Provide the [x, y] coordinate of the cell's center where the given text is located.  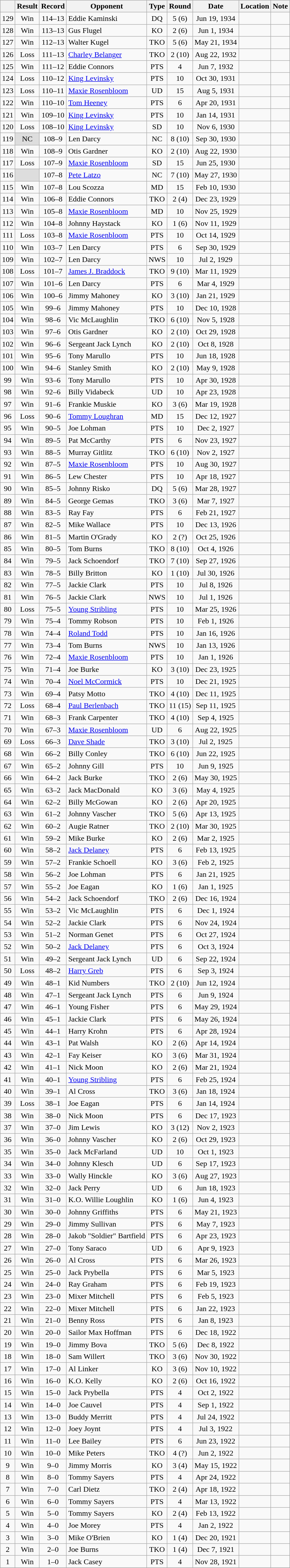
43 [8, 1055]
Dec 23, 1929 [216, 199]
66 [8, 778]
Mar 11, 1929 [216, 271]
Jimmy Bova [106, 1345]
Oct 3, 1924 [216, 947]
2 (?) [180, 537]
Type [157, 6]
45 [8, 1031]
111–12 [53, 67]
Benny Ross [106, 1321]
67–3 [53, 730]
Dec 18, 1922 [216, 1333]
George Gemas [106, 500]
May 21, 1934 [216, 42]
46–1 [53, 1007]
59–2 [53, 838]
68–3 [53, 717]
Jack Burke [106, 778]
98–6 [53, 320]
68–4 [53, 705]
99–6 [53, 308]
Billy Vidabeck [106, 392]
Joe Burke [106, 669]
Dec 7, 1921 [216, 1550]
62–2 [53, 802]
Apr 23, 1928 [216, 392]
29 [8, 1224]
94 [8, 440]
64 [8, 802]
51–2 [53, 935]
Jim Lewis [106, 1128]
Oct 4, 1926 [216, 549]
Harry Greb [106, 971]
28 [8, 1236]
Gus Flugel [106, 30]
May 21, 1923 [216, 1212]
66–2 [53, 754]
124 [8, 79]
Billy McGowan [106, 802]
25 [8, 1272]
Billy Britton [106, 573]
Jun 12, 1924 [216, 983]
97 [8, 404]
Sep 4, 1925 [216, 717]
71–4 [53, 669]
101–6 [53, 284]
116 [8, 175]
113–13 [53, 30]
Feb 13, 1922 [216, 1514]
Apr 14, 1924 [216, 1043]
Walter Kugel [106, 42]
Aug 5, 1931 [216, 91]
Aug 27, 1923 [216, 1176]
1 [8, 1562]
31–0 [53, 1200]
Jun 9, 1925 [216, 766]
71 [8, 717]
120 [8, 127]
85 [8, 549]
Dec 23, 1925 [216, 669]
107 [8, 284]
Stanley Smith [106, 368]
Oct 2, 1922 [216, 1393]
45–1 [53, 1019]
29–0 [53, 1224]
Jul 2, 1925 [216, 742]
101–7 [53, 271]
Nov 23, 1927 [216, 440]
96–6 [53, 344]
Mar 26, 1923 [216, 1260]
Jul 24, 1922 [216, 1417]
Nov 11, 1929 [216, 223]
Pat McCarthy [106, 440]
Jul 3, 1922 [216, 1429]
92–6 [53, 392]
56 [8, 898]
Mar 13, 1922 [216, 1501]
89 [8, 500]
44–1 [53, 1031]
Jun 18, 1923 [216, 1188]
28–0 [53, 1236]
62 [8, 826]
20 [8, 1333]
Sep 11, 1925 [216, 705]
72–4 [53, 657]
35–0 [53, 1152]
Jan 14, 1931 [216, 115]
Dec 8, 1922 [216, 1345]
Johnny Klesch [106, 1164]
Feb 25, 1924 [216, 1079]
Frank Carpenter [106, 717]
Dec 21, 1925 [216, 681]
Sep 27, 1926 [216, 561]
18 [8, 1357]
Jun 1, 1934 [216, 30]
Jan 1, 1926 [216, 657]
Jun 4, 1923 [216, 1200]
110–11 [53, 91]
Dec 10, 1928 [216, 308]
Sep 3, 1924 [216, 971]
K.O. Willie Loughlin [106, 1200]
56–2 [53, 874]
Jan 14, 1924 [216, 1103]
66–3 [53, 742]
Jun 9, 1924 [216, 995]
Aug 22, 1930 [216, 151]
79 [8, 621]
48–1 [53, 983]
Mar 30, 1925 [216, 826]
53 [8, 935]
22–0 [53, 1309]
Feb 13, 1925 [216, 850]
100–6 [53, 296]
13–0 [53, 1417]
65–2 [53, 766]
72 [8, 705]
123 [8, 91]
Nov 6, 1930 [216, 127]
128 [8, 30]
Jun 18, 1928 [216, 356]
126 [8, 54]
Nov 24, 1924 [216, 923]
Oct 8, 1928 [216, 344]
4 (?) [180, 1453]
36–0 [53, 1140]
Dec 16, 1924 [216, 898]
109–10 [53, 115]
27–0 [53, 1248]
24–0 [53, 1284]
9 (10) [180, 271]
K.O. Kelly [106, 1381]
77 [8, 645]
Oct 14, 1929 [216, 235]
68 [8, 754]
Oct 25, 1926 [216, 537]
111 [8, 235]
52–2 [53, 923]
109 [8, 259]
Dec 12, 1927 [216, 416]
Apr 13, 1925 [216, 814]
Apr 20, 1925 [216, 802]
Feb 2, 1925 [216, 862]
Nov 2, 1927 [216, 452]
Dec 17, 1923 [216, 1115]
84 [8, 561]
63–2 [53, 790]
52 [8, 947]
Jun 19, 1934 [216, 18]
7 [8, 1489]
90–5 [53, 428]
65 [8, 790]
11 [8, 1441]
107–9 [53, 163]
Pete Latzo [106, 175]
38–0 [53, 1115]
125 [8, 67]
85–5 [53, 488]
Oct 29, 1923 [216, 1140]
27 [8, 1248]
Feb 21, 1927 [216, 513]
42–1 [53, 1055]
Charley Belanger [106, 54]
6–0 [53, 1501]
7–0 [53, 1489]
106 [8, 296]
60–2 [53, 826]
May 15, 1922 [216, 1465]
95 [8, 428]
88–5 [53, 452]
Patsy Motto [106, 693]
86 [8, 537]
113 [8, 211]
31 [8, 1200]
Carl Dietz [106, 1489]
12–0 [53, 1429]
117 [8, 163]
Aug 30, 1927 [216, 464]
64–2 [53, 778]
Location [255, 6]
118 [8, 151]
40 [8, 1091]
30 [8, 1212]
Mar 2, 1925 [216, 838]
Mike Wallace [106, 525]
3 (12) [180, 1128]
89–5 [53, 440]
102–7 [53, 259]
76 [8, 657]
105–8 [53, 211]
18–0 [53, 1357]
Johnny Risko [106, 488]
42 [8, 1067]
Fay Keiser [106, 1055]
Note [280, 6]
Tommy Robson [106, 621]
23–0 [53, 1296]
49–2 [53, 959]
Sam Willert [106, 1357]
Joe Cauvel [106, 1405]
26 [8, 1260]
Dave Shade [106, 742]
Jul 2, 1929 [216, 259]
Al Linker [106, 1369]
Mar 31, 1924 [216, 1055]
Feb 5, 1923 [216, 1296]
13 [8, 1417]
112 [8, 223]
93–6 [53, 380]
54 [8, 923]
4–0 [53, 1526]
Mike Burke [106, 838]
110–12 [53, 79]
82 [8, 585]
Opponent [106, 6]
Joe Burns [106, 1550]
Kid Numbers [106, 983]
Dec 13, 1926 [216, 525]
36 [8, 1140]
Harry Krohn [106, 1031]
Jul 1, 1926 [216, 597]
Jun 25, 1930 [216, 163]
50 [8, 971]
Ray Graham [106, 1284]
38 [8, 1115]
90 [8, 488]
Sep 30, 1929 [216, 247]
14 [8, 1405]
Nov 5, 1928 [216, 320]
Oct 30, 1931 [216, 79]
48 [8, 995]
Feb 1, 1926 [216, 621]
51 [8, 959]
32–0 [53, 1188]
2–0 [53, 1550]
Jan 21, 1929 [216, 296]
110 [8, 247]
24 [8, 1284]
Apr 30, 1928 [216, 380]
12 [8, 1429]
Sailor Max Hoffman [106, 1333]
Norman Genet [106, 935]
Mar 25, 1926 [216, 609]
Murray Gitlitz [106, 452]
90–6 [53, 416]
11–0 [53, 1441]
Jan 13, 1926 [216, 645]
119 [8, 139]
87 [8, 525]
33 [8, 1176]
35 [8, 1152]
Oct 29, 1928 [216, 332]
77–5 [53, 585]
38–1 [53, 1103]
22 [8, 1309]
112–13 [53, 42]
103–8 [53, 235]
91 [8, 476]
80 [8, 609]
9 [8, 1465]
5 [8, 1514]
87–5 [53, 464]
Jan 2, 1922 [216, 1526]
114 [8, 199]
Oct 1, 1923 [216, 1152]
Martin O'Grady [106, 537]
53–2 [53, 910]
84–5 [53, 500]
Apr 24, 1922 [216, 1477]
May 27, 1930 [216, 175]
Jul 30, 1926 [216, 573]
Tony Saraco [106, 1248]
41–1 [53, 1067]
Oct 27, 1924 [216, 935]
75–5 [53, 609]
Jun 22, 1925 [216, 754]
Nov 28, 1921 [216, 1562]
Aug 22, 1932 [216, 54]
Apr 18, 1927 [216, 476]
98 [8, 392]
121 [8, 115]
78–5 [53, 573]
5–0 [53, 1514]
47 [8, 1007]
Mar 4, 1929 [216, 284]
104 [8, 320]
Nov 2, 1923 [216, 1128]
Johnny Gill [106, 766]
Jan 22, 1923 [216, 1309]
Round [180, 6]
81–5 [53, 537]
Lee Bailey [106, 1441]
55–2 [53, 886]
32 [8, 1188]
76–5 [53, 597]
40–1 [53, 1079]
111–13 [53, 54]
Apr 20, 1931 [216, 103]
103 [8, 332]
May 29, 1924 [216, 1007]
Sep 1, 1922 [216, 1405]
Paul Berlenbach [106, 705]
Jan 18, 1924 [216, 1091]
93 [8, 452]
81 [8, 597]
Mar 21, 1924 [216, 1067]
Mar 28, 1927 [216, 488]
Young Fisher [106, 1007]
74–4 [53, 633]
59 [8, 862]
58–2 [53, 850]
19 [8, 1345]
60 [8, 850]
Billy Conley [106, 754]
39–1 [53, 1091]
Noel McCormick [106, 681]
Tommy Loughran [106, 416]
10–0 [53, 1453]
Nov 10, 1922 [216, 1369]
James J. Braddock [106, 271]
Jimmy Morris [106, 1465]
1–0 [53, 1562]
Mar 19, 1928 [216, 404]
83–5 [53, 513]
34–0 [53, 1164]
88 [8, 513]
69–4 [53, 693]
43–1 [53, 1043]
Jan 8, 1923 [216, 1321]
54–2 [53, 898]
Roland Todd [106, 633]
47–1 [53, 995]
Johnny Haystack [106, 223]
Jun 23, 1922 [216, 1441]
May 4, 1925 [216, 790]
79–5 [53, 561]
Apr 9, 1923 [216, 1248]
8–0 [53, 1477]
101 [8, 356]
Tom Heeney [106, 103]
48–2 [53, 971]
95–6 [53, 356]
26–0 [53, 1260]
Mar 7, 1927 [216, 500]
105 [8, 308]
Jack Perry [106, 1188]
75 [8, 669]
Jun 7, 1932 [216, 67]
1 (10) [180, 573]
Nov 25, 1929 [216, 211]
108–10 [53, 127]
103–7 [53, 247]
37–0 [53, 1128]
Jun 2, 1922 [216, 1453]
39 [8, 1103]
17 [8, 1369]
57–2 [53, 862]
106–8 [53, 199]
75–4 [53, 621]
Jack Casey [106, 1562]
Aug 22, 1925 [216, 730]
46 [8, 1019]
49 [8, 983]
May 9, 1928 [216, 368]
34 [8, 1164]
61–2 [53, 814]
3–0 [53, 1538]
21–0 [53, 1321]
19–0 [53, 1345]
Feb 19, 1923 [216, 1284]
Apr 28, 1924 [216, 1031]
55 [8, 910]
Date [216, 6]
108 [8, 271]
Dec 20, 1921 [216, 1538]
Dec 2, 1927 [216, 428]
Mike O'Brien [106, 1538]
11 (15) [180, 705]
Jan 21, 1925 [216, 874]
May 30, 1925 [216, 778]
83 [8, 573]
92 [8, 464]
Pat Walsh [106, 1043]
Sep 17, 1923 [216, 1164]
69 [8, 742]
May 7, 1923 [216, 1224]
82–5 [53, 525]
67 [8, 766]
58 [8, 874]
Jakob "Soldier" Bartfield [106, 1236]
Oct 16, 1922 [216, 1381]
Wally Hinckle [106, 1176]
Sep 30, 1930 [216, 139]
80–5 [53, 549]
16–0 [53, 1381]
May 26, 1924 [216, 1019]
37 [8, 1128]
Jimmy Sullivan [106, 1224]
96 [8, 416]
9–0 [53, 1465]
Nov 30, 1922 [216, 1357]
114–13 [53, 18]
21 [8, 1321]
86–5 [53, 476]
Joe Morey [106, 1526]
129 [8, 18]
3 [8, 1538]
Frankie Schoell [106, 862]
Augie Ratner [106, 826]
127 [8, 42]
Feb 10, 1930 [216, 187]
20–0 [53, 1333]
74 [8, 681]
3 (4) [180, 1465]
104–8 [53, 223]
Sep 22, 1924 [216, 959]
70 [8, 730]
61 [8, 838]
17–0 [53, 1369]
91–6 [53, 404]
122 [8, 103]
Dec 1, 1924 [216, 910]
70–4 [53, 681]
Jack McFarland [106, 1152]
33–0 [53, 1176]
Eddie Kaminski [106, 18]
2 [8, 1550]
Jan 16, 1926 [216, 633]
Buddy Merritt [106, 1417]
Frankie Muskie [106, 404]
Lou Scozza [106, 187]
102 [8, 344]
25–0 [53, 1272]
63 [8, 814]
Ray Fay [106, 513]
Record [53, 6]
Jack MacDonald [106, 790]
41 [8, 1079]
15–0 [53, 1393]
57 [8, 886]
Apr 23, 1923 [216, 1236]
115 [8, 187]
Joey Joynt [106, 1429]
50–2 [53, 947]
8 [8, 1477]
Dec 11, 1925 [216, 693]
110–10 [53, 103]
14–0 [53, 1405]
Apr 18, 1922 [216, 1489]
100 [8, 368]
30–0 [53, 1212]
Result [27, 6]
97–6 [53, 332]
99 [8, 380]
78 [8, 633]
94–6 [53, 368]
Jul 8, 1926 [216, 585]
Jan 1, 1925 [216, 886]
Mike Peters [106, 1453]
23 [8, 1296]
16 [8, 1381]
Lew Chester [106, 476]
73 [8, 693]
Mar 5, 1923 [216, 1272]
44 [8, 1043]
Johnny Griffiths [106, 1212]
73–4 [53, 645]
